Locate the cell with the specified text and output its (X, Y) center coordinate. 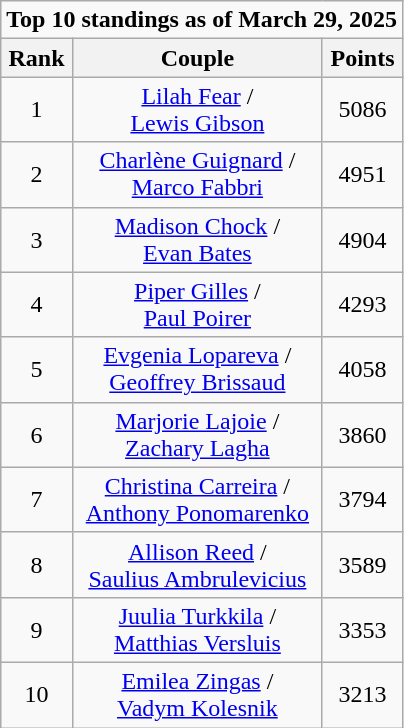
3353 (362, 630)
Allison Reed / Saulius Ambrulevicius (197, 564)
4058 (362, 370)
Couple (197, 58)
5 (37, 370)
Marjorie Lajoie / Zachary Lagha (197, 434)
Christina Carreira / Anthony Ponomarenko (197, 500)
8 (37, 564)
Emilea Zingas / Vadym Kolesnik (197, 694)
4904 (362, 240)
7 (37, 500)
4 (37, 304)
Juulia Turkkila / Matthias Versluis (197, 630)
Lilah Fear / Lewis Gibson (197, 110)
1 (37, 110)
Charlène Guignard / Marco Fabbri (197, 174)
Madison Chock / Evan Bates (197, 240)
Top 10 standings as of March 29, 2025 (202, 20)
10 (37, 694)
9 (37, 630)
4951 (362, 174)
3794 (362, 500)
5086 (362, 110)
Rank (37, 58)
4293 (362, 304)
6 (37, 434)
2 (37, 174)
3 (37, 240)
3213 (362, 694)
Points (362, 58)
Evgenia Lopareva / Geoffrey Brissaud (197, 370)
Piper Gilles / Paul Poirer (197, 304)
3589 (362, 564)
3860 (362, 434)
